Pinpoint the cell where the given text exists, returning its [X, Y] midpoint coordinate. 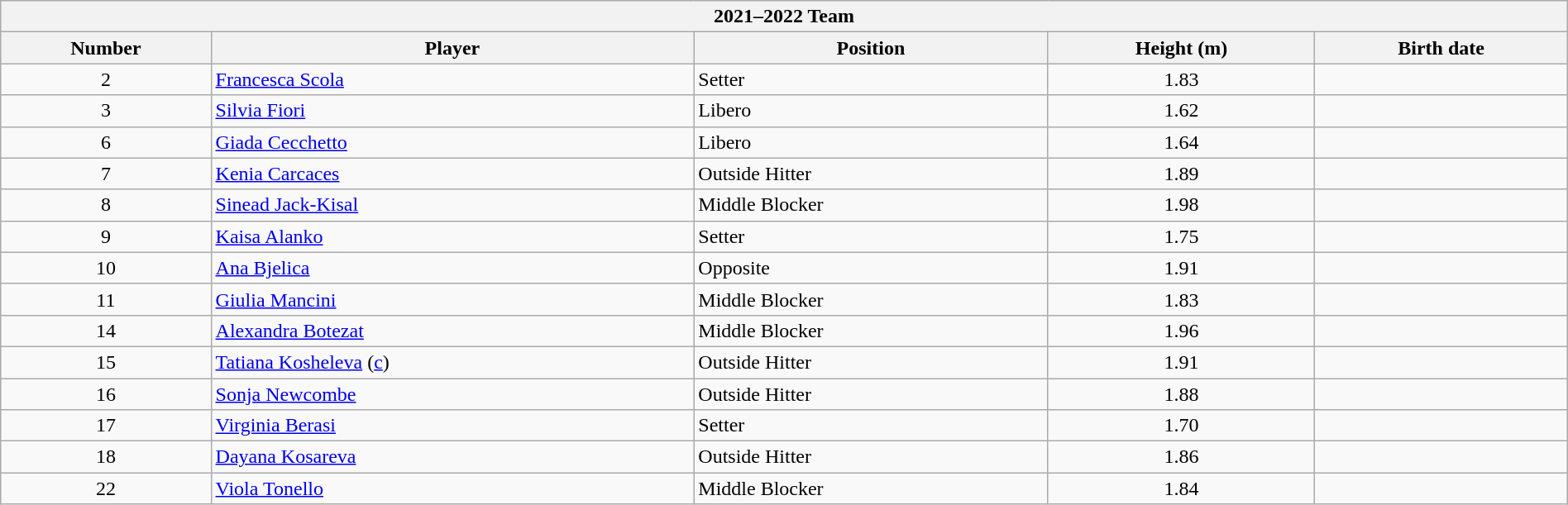
Sinead Jack-Kisal [452, 205]
Sonja Newcombe [452, 394]
7 [106, 174]
6 [106, 142]
1.70 [1181, 426]
17 [106, 426]
11 [106, 299]
1.62 [1181, 111]
Dayana Kosareva [452, 457]
14 [106, 331]
1.75 [1181, 236]
Francesca Scola [452, 79]
Virginia Berasi [452, 426]
Alexandra Botezat [452, 331]
2 [106, 79]
Birth date [1441, 48]
16 [106, 394]
Player [452, 48]
Opposite [871, 268]
1.98 [1181, 205]
Giulia Mancini [452, 299]
2021–2022 Team [784, 17]
1.88 [1181, 394]
18 [106, 457]
22 [106, 488]
1.84 [1181, 488]
Height (m) [1181, 48]
10 [106, 268]
Tatiana Kosheleva (c) [452, 362]
8 [106, 205]
1.64 [1181, 142]
Ana Bjelica [452, 268]
1.86 [1181, 457]
Giada Cecchetto [452, 142]
1.96 [1181, 331]
Kenia Carcaces [452, 174]
Number [106, 48]
Position [871, 48]
15 [106, 362]
Viola Tonello [452, 488]
Kaisa Alanko [452, 236]
9 [106, 236]
3 [106, 111]
1.89 [1181, 174]
Silvia Fiori [452, 111]
